Provide the (x, y) coordinate of the cell's center where the given text is located.  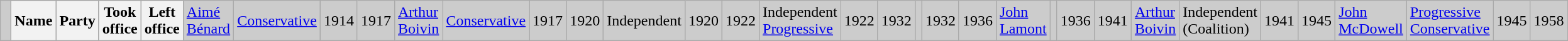
Independent (Coalition) (1220, 21)
Aimé Bénard (208, 21)
1958 (1549, 21)
Progressive Conservative (1450, 21)
Independent Progressive (800, 21)
Left office (162, 21)
Party (77, 21)
1914 (338, 21)
Name (34, 21)
John McDowell (1371, 21)
Independent (644, 21)
John Lamont (1023, 21)
Took office (119, 21)
